Output the [X, Y] coordinate of the center of the cell containing the given text.  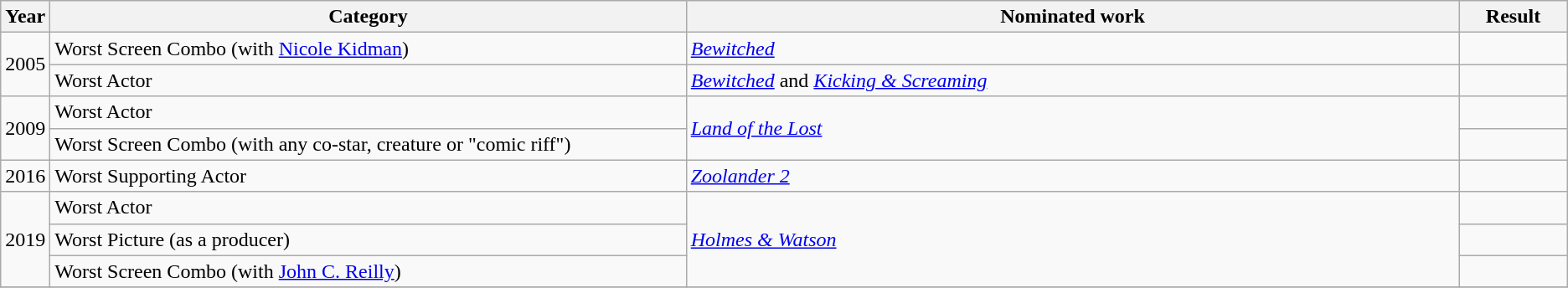
Worst Picture (as a producer) [369, 239]
Year [25, 17]
Category [369, 17]
2019 [25, 239]
Result [1513, 17]
Bewitched [1072, 49]
Nominated work [1072, 17]
Land of the Lost [1072, 128]
2009 [25, 128]
2005 [25, 64]
Zoolander 2 [1072, 176]
Holmes & Watson [1072, 239]
Worst Screen Combo (with Nicole Kidman) [369, 49]
2016 [25, 176]
Worst Screen Combo (with John C. Reilly) [369, 271]
Bewitched and Kicking & Screaming [1072, 80]
Worst Supporting Actor [369, 176]
Worst Screen Combo (with any co-star, creature or "comic riff") [369, 144]
